Locate the cell with the specified text and output its (x, y) center coordinate. 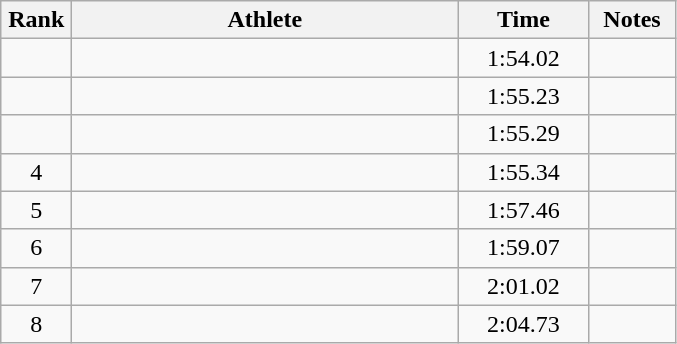
2:04.73 (524, 324)
1:54.02 (524, 58)
4 (36, 172)
5 (36, 210)
Time (524, 20)
1:55.29 (524, 134)
1:57.46 (524, 210)
Notes (632, 20)
1:59.07 (524, 248)
1:55.34 (524, 172)
6 (36, 248)
8 (36, 324)
7 (36, 286)
1:55.23 (524, 96)
Rank (36, 20)
2:01.02 (524, 286)
Athlete (265, 20)
